From the cell containing the given text, extract its center point as (X, Y) coordinate. 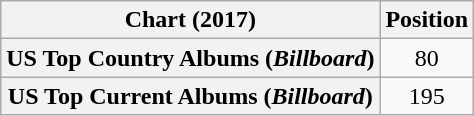
80 (427, 58)
US Top Country Albums (Billboard) (190, 58)
US Top Current Albums (Billboard) (190, 96)
Chart (2017) (190, 20)
Position (427, 20)
195 (427, 96)
